Output the [x, y] coordinate of the center of the cell containing the given text.  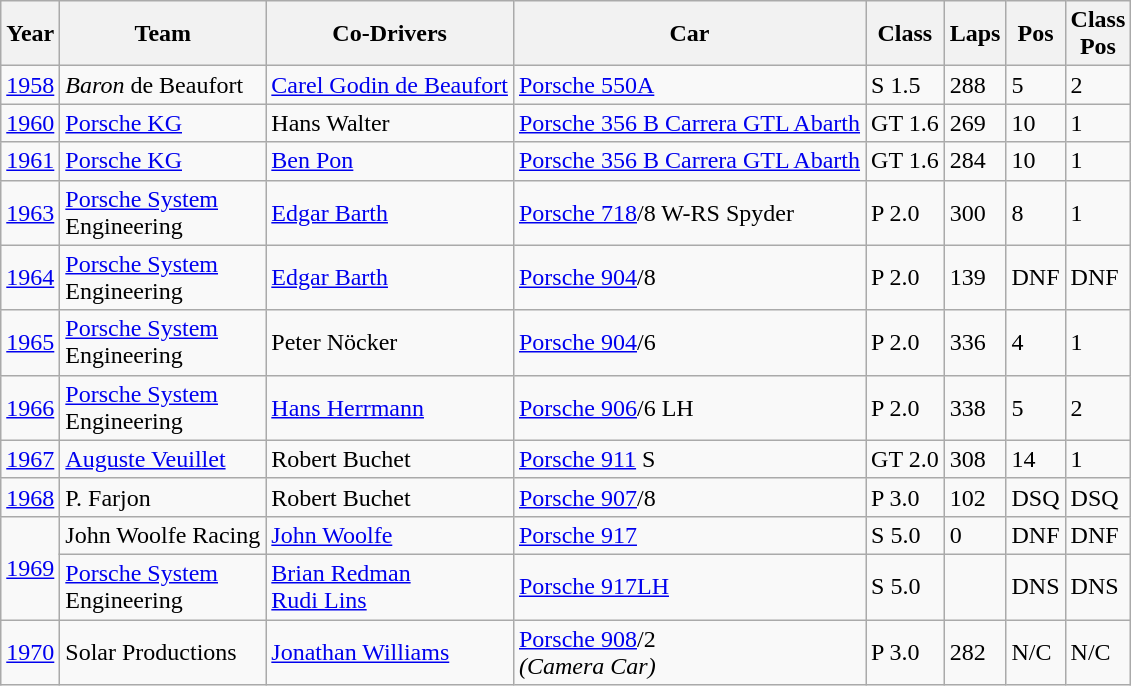
8 [1036, 212]
Baron de Beaufort [163, 85]
Co-Drivers [390, 34]
Brian Redman Rudi Lins [390, 586]
John Woolfe [390, 535]
282 [975, 652]
Year [30, 34]
GT 2.0 [906, 459]
Porsche 550A [689, 85]
14 [1036, 459]
John Woolfe Racing [163, 535]
Porsche 908/2(Camera Car) [689, 652]
102 [975, 497]
Jonathan Williams [390, 652]
1968 [30, 497]
300 [975, 212]
Porsche 718/8 W-RS Spyder [689, 212]
Pos [1036, 34]
1966 [30, 408]
Auguste Veuillet [163, 459]
1970 [30, 652]
1960 [30, 123]
Hans Walter [390, 123]
336 [975, 342]
Car [689, 34]
Porsche 917 [689, 535]
Porsche 904/8 [689, 278]
Porsche 911 S [689, 459]
288 [975, 85]
1965 [30, 342]
284 [975, 161]
1967 [30, 459]
Porsche 906/6 LH [689, 408]
Carel Godin de Beaufort [390, 85]
Class [906, 34]
Peter Nöcker [390, 342]
308 [975, 459]
Porsche 907/8 [689, 497]
1961 [30, 161]
Porsche 904/6 [689, 342]
1969 [30, 568]
Laps [975, 34]
338 [975, 408]
S 1.5 [906, 85]
269 [975, 123]
Hans Herrmann [390, 408]
Team [163, 34]
Solar Productions [163, 652]
1964 [30, 278]
Ben Pon [390, 161]
P. Farjon [163, 497]
ClassPos [1098, 34]
0 [975, 535]
139 [975, 278]
1963 [30, 212]
Porsche 917LH [689, 586]
1958 [30, 85]
4 [1036, 342]
